Scan for the cell matching the given text and deliver its (X, Y) coordinate at center. 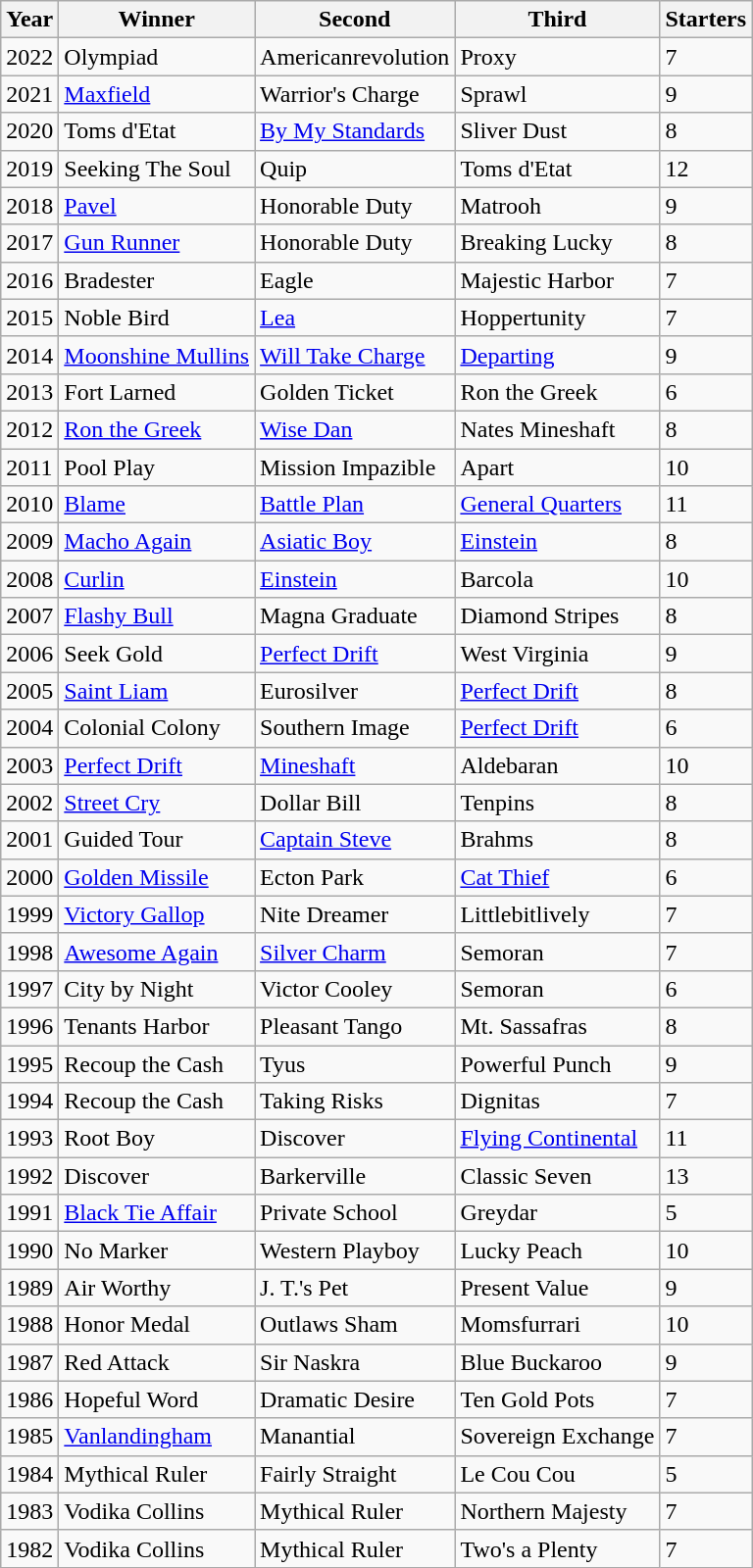
Mt. Sassafras (557, 1026)
2016 (29, 280)
West Virginia (557, 654)
Seeking The Soul (157, 169)
Taking Risks (355, 1102)
2011 (29, 467)
Outlaws Sham (355, 1325)
Mineshaft (355, 765)
Diamond Stripes (557, 616)
Wise Dan (355, 429)
2021 (29, 94)
1998 (29, 952)
Fort Larned (157, 392)
Sliver Dust (557, 131)
Greydar (557, 1213)
Two's a Plenty (557, 1548)
Third (557, 20)
Private School (355, 1213)
2004 (29, 728)
Blame (157, 505)
Apart (557, 467)
Nates Mineshaft (557, 429)
Moonshine Mullins (157, 355)
Air Worthy (157, 1288)
Dramatic Desire (355, 1399)
Blue Buckaroo (557, 1362)
Macho Again (157, 542)
Momsfurrari (557, 1325)
By My Standards (355, 131)
Aldebaran (557, 765)
Silver Charm (355, 952)
12 (706, 169)
Ten Gold Pots (557, 1399)
2014 (29, 355)
1987 (29, 1362)
Majestic Harbor (557, 280)
1989 (29, 1288)
1985 (29, 1437)
2003 (29, 765)
Dollar Bill (355, 803)
Eurosilver (355, 691)
Northern Majesty (557, 1511)
2002 (29, 803)
Olympiad (157, 57)
Pleasant Tango (355, 1026)
2012 (29, 429)
1991 (29, 1213)
Proxy (557, 57)
Breaking Lucky (557, 243)
Pavel (157, 206)
No Marker (157, 1250)
Gun Runner (157, 243)
Street Cry (157, 803)
Red Attack (157, 1362)
Mission Impazible (355, 467)
Southern Image (355, 728)
2017 (29, 243)
1984 (29, 1474)
1983 (29, 1511)
2010 (29, 505)
Sir Naskra (355, 1362)
Victor Cooley (355, 989)
2005 (29, 691)
Awesome Again (157, 952)
Cat Thief (557, 877)
Littlebitlively (557, 914)
Barcola (557, 579)
1990 (29, 1250)
Tenants Harbor (157, 1026)
Nite Dreamer (355, 914)
2013 (29, 392)
2019 (29, 169)
Vanlandingham (157, 1437)
2009 (29, 542)
2001 (29, 840)
Asiatic Boy (355, 542)
2015 (29, 318)
Americanrevolution (355, 57)
Maxfield (157, 94)
Will Take Charge (355, 355)
Battle Plan (355, 505)
13 (706, 1176)
2006 (29, 654)
1997 (29, 989)
Tyus (355, 1063)
2000 (29, 877)
Flying Continental (557, 1139)
Starters (706, 20)
Present Value (557, 1288)
Magna Graduate (355, 616)
Golden Missile (157, 877)
Hopeful Word (157, 1399)
Departing (557, 355)
Flashy Bull (157, 616)
Second (355, 20)
2020 (29, 131)
Captain Steve (355, 840)
Eagle (355, 280)
General Quarters (557, 505)
Le Cou Cou (557, 1474)
1992 (29, 1176)
Matrooh (557, 206)
City by Night (157, 989)
Black Tie Affair (157, 1213)
2022 (29, 57)
Warrior's Charge (355, 94)
2008 (29, 579)
Tenpins (557, 803)
1999 (29, 914)
2007 (29, 616)
Seek Gold (157, 654)
Pool Play (157, 467)
Lucky Peach (557, 1250)
Root Boy (157, 1139)
Golden Ticket (355, 392)
Classic Seven (557, 1176)
Curlin (157, 579)
1988 (29, 1325)
Ecton Park (355, 877)
Sovereign Exchange (557, 1437)
Quip (355, 169)
Victory Gallop (157, 914)
1993 (29, 1139)
1996 (29, 1026)
Honor Medal (157, 1325)
Manantial (355, 1437)
1994 (29, 1102)
Western Playboy (355, 1250)
Noble Bird (157, 318)
Lea (355, 318)
Powerful Punch (557, 1063)
Dignitas (557, 1102)
Guided Tour (157, 840)
Hoppertunity (557, 318)
J. T.'s Pet (355, 1288)
Barkerville (355, 1176)
Winner (157, 20)
Saint Liam (157, 691)
Fairly Straight (355, 1474)
1986 (29, 1399)
Colonial Colony (157, 728)
1995 (29, 1063)
Year (29, 20)
1982 (29, 1548)
Sprawl (557, 94)
Bradester (157, 280)
2018 (29, 206)
Brahms (557, 840)
